Detect which cell encompasses the target text, then output its (X, Y) center coordinate. 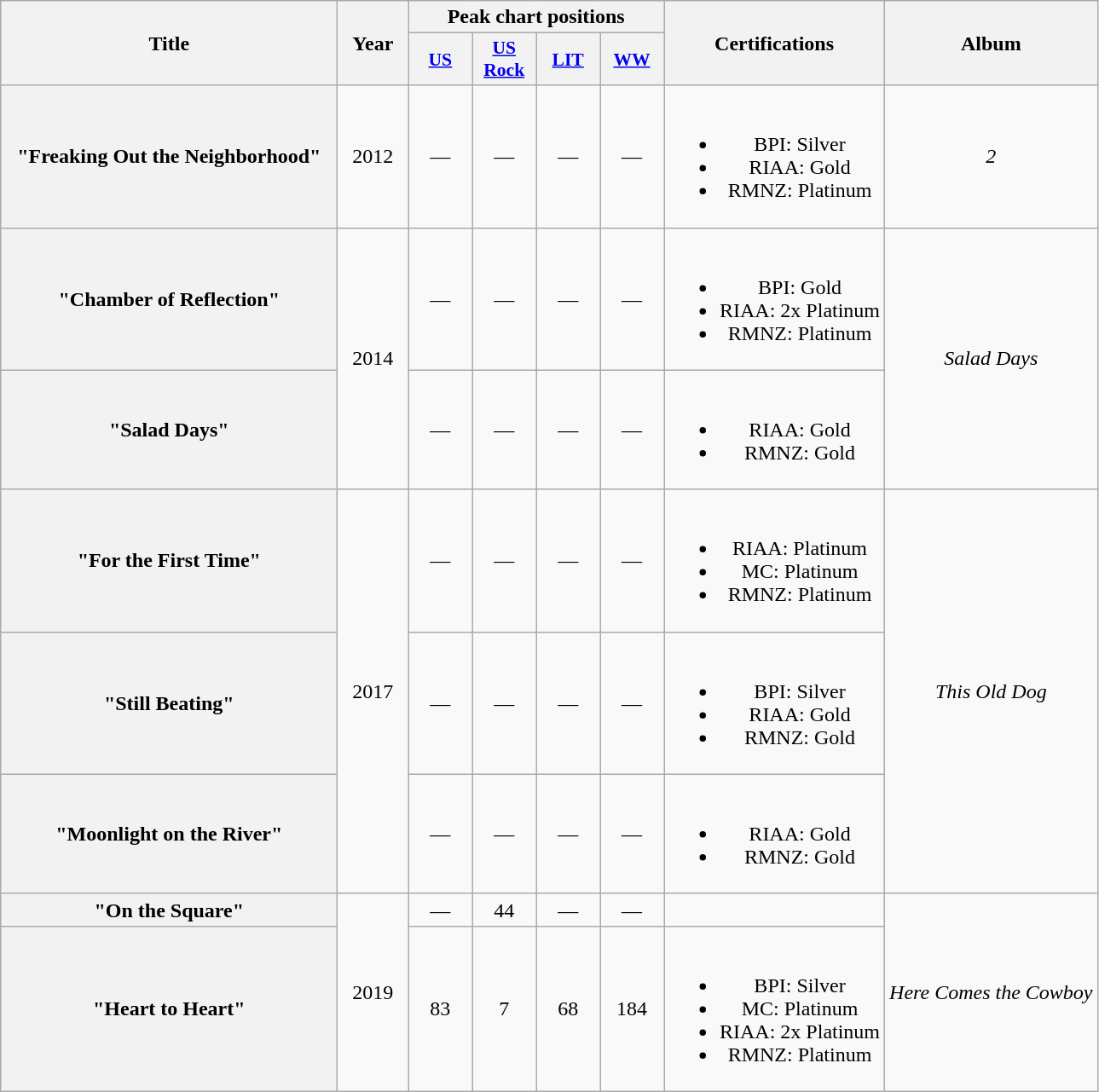
Year (373, 43)
44 (505, 910)
"Freaking Out the Neighborhood" (169, 157)
"Salad Days" (169, 430)
184 (633, 1008)
"Moonlight on the River" (169, 834)
US (440, 60)
"Heart to Heart" (169, 1008)
Title (169, 43)
"For the First Time" (169, 561)
68 (568, 1008)
This Old Dog (991, 691)
RIAA: PlatinumMC: PlatinumRMNZ: Platinum (774, 561)
Salad Days (991, 358)
83 (440, 1008)
LIT (568, 60)
Here Comes the Cowboy (991, 992)
"On the Square" (169, 910)
Album (991, 43)
2012 (373, 157)
7 (505, 1008)
BPI: SilverMC: PlatinumRIAA: 2x PlatinumRMNZ: Platinum (774, 1008)
Certifications (774, 43)
2019 (373, 992)
"Chamber of Reflection" (169, 298)
BPI: SilverRIAA: GoldRMNZ: Platinum (774, 157)
WW (633, 60)
USRock (505, 60)
2017 (373, 691)
BPI: GoldRIAA: 2x PlatinumRMNZ: Platinum (774, 298)
Peak chart positions (536, 17)
BPI: SilverRIAA: GoldRMNZ: Gold (774, 702)
"Still Beating" (169, 702)
2014 (373, 358)
2 (991, 157)
